Determine the (x, y) coordinate at the center of the cell enclosing the given text.  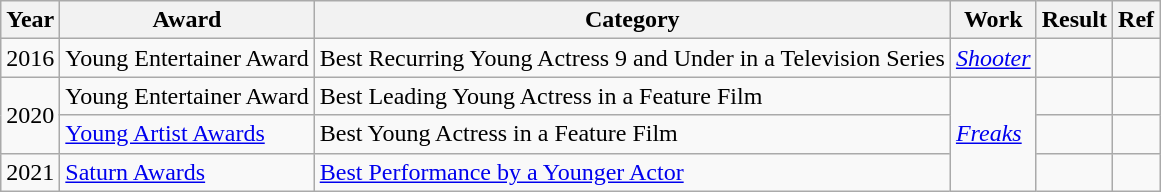
Best Leading Young Actress in a Feature Film (632, 96)
Best Recurring Young Actress 9 and Under in a Television Series (632, 58)
Year (30, 20)
Category (632, 20)
Young Artist Awards (187, 134)
Saturn Awards (187, 172)
Work (993, 20)
Result (1074, 20)
2021 (30, 172)
2016 (30, 58)
Ref (1136, 20)
2020 (30, 115)
Best Performance by a Younger Actor (632, 172)
Freaks (993, 134)
Best Young Actress in a Feature Film (632, 134)
Shooter (993, 58)
Award (187, 20)
